Pinpoint the cell where the given text exists, returning its [x, y] midpoint coordinate. 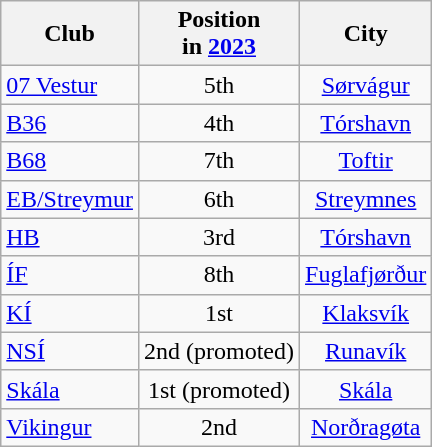
NSÍ [70, 351]
Sørvágur [366, 85]
2nd (promoted) [218, 351]
Club [70, 34]
3rd [218, 237]
5th [218, 85]
Positionin 2023 [218, 34]
B36 [70, 123]
ÍF [70, 275]
6th [218, 199]
Klaksvík [366, 313]
KÍ [70, 313]
Fuglafjørður [366, 275]
Norðragøta [366, 427]
1st (promoted) [218, 389]
07 Vestur [70, 85]
EB/Streymur [70, 199]
City [366, 34]
8th [218, 275]
2nd [218, 427]
7th [218, 161]
HB [70, 237]
Runavík [366, 351]
Toftir [366, 161]
4th [218, 123]
Vikingur [70, 427]
1st [218, 313]
Streymnes [366, 199]
B68 [70, 161]
